Locate the cell with the specified text and output its (X, Y) center coordinate. 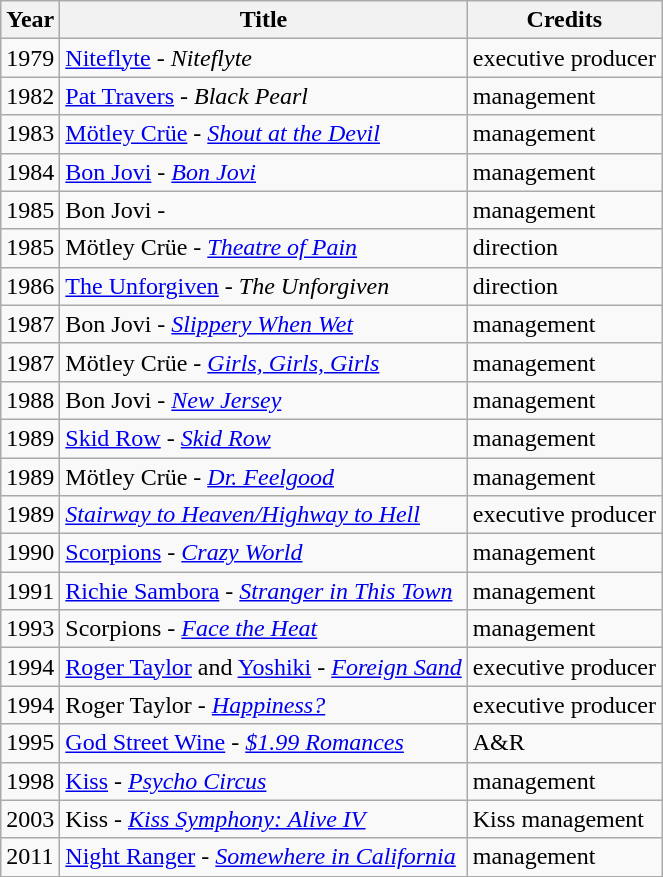
Bon Jovi - Slippery When Wet (264, 324)
Kiss - Kiss Symphony: Alive IV (264, 819)
1982 (30, 96)
1983 (30, 134)
Night Ranger - Somewhere in California (264, 857)
Kiss management (564, 819)
Bon Jovi - (264, 210)
Bon Jovi - New Jersey (264, 400)
Roger Taylor and Yoshiki - Foreign Sand (264, 667)
1988 (30, 400)
Scorpions - Crazy World (264, 553)
Roger Taylor - Happiness? (264, 705)
Stairway to Heaven/Highway to Hell (264, 515)
Mötley Crüe - Shout at the Devil (264, 134)
1984 (30, 172)
Niteflyte - Niteflyte (264, 58)
Scorpions - Face the Heat (264, 629)
Mötley Crüe - Dr. Feelgood (264, 477)
1979 (30, 58)
Richie Sambora - Stranger in This Town (264, 591)
Mötley Crüe - Theatre of Pain (264, 248)
1993 (30, 629)
1986 (30, 286)
1998 (30, 781)
1991 (30, 591)
The Unforgiven - The Unforgiven (264, 286)
Title (264, 20)
Kiss - Psycho Circus (264, 781)
Bon Jovi - Bon Jovi (264, 172)
A&R (564, 743)
Skid Row - Skid Row (264, 438)
Mötley Crüe - Girls, Girls, Girls (264, 362)
1995 (30, 743)
Pat Travers - Black Pearl (264, 96)
2003 (30, 819)
God Street Wine - $1.99 Romances (264, 743)
Credits (564, 20)
2011 (30, 857)
Year (30, 20)
1990 (30, 553)
